Detect which cell encompasses the target text, then output its [x, y] center coordinate. 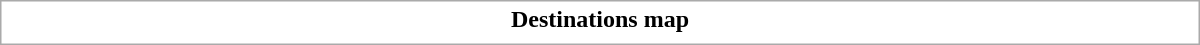
Destinations map [600, 19]
